From the cell containing the given text, extract its center point as [x, y] coordinate. 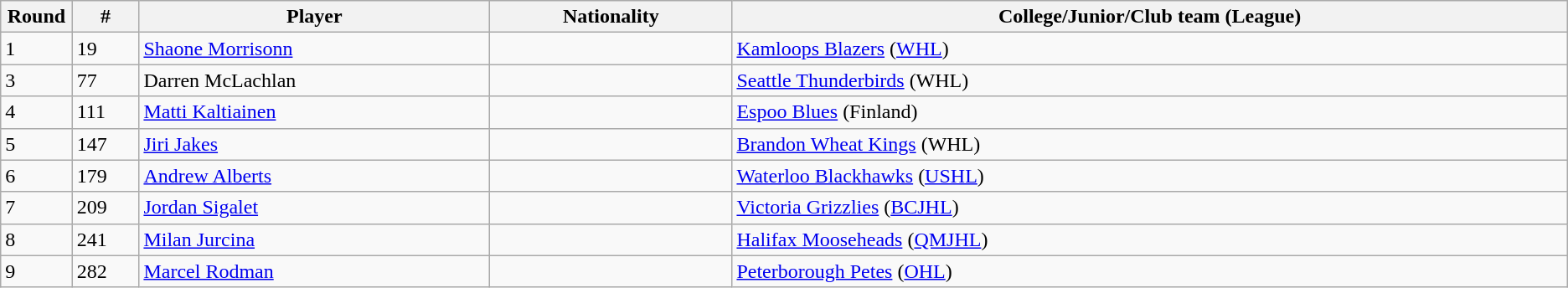
19 [106, 49]
Waterloo Blackhawks (USHL) [1149, 176]
5 [37, 144]
4 [37, 112]
Marcel Rodman [315, 271]
Andrew Alberts [315, 176]
Jordan Sigalet [315, 208]
111 [106, 112]
Kamloops Blazers (WHL) [1149, 49]
Matti Kaltiainen [315, 112]
# [106, 17]
Peterborough Petes (OHL) [1149, 271]
282 [106, 271]
Player [315, 17]
Espoo Blues (Finland) [1149, 112]
Round [37, 17]
Milan Jurcina [315, 239]
6 [37, 176]
9 [37, 271]
Jiri Jakes [315, 144]
Halifax Mooseheads (QMJHL) [1149, 239]
8 [37, 239]
1 [37, 49]
77 [106, 80]
College/Junior/Club team (League) [1149, 17]
Brandon Wheat Kings (WHL) [1149, 144]
3 [37, 80]
Nationality [611, 17]
Victoria Grizzlies (BCJHL) [1149, 208]
Shaone Morrisonn [315, 49]
147 [106, 144]
Seattle Thunderbirds (WHL) [1149, 80]
179 [106, 176]
7 [37, 208]
Darren McLachlan [315, 80]
241 [106, 239]
209 [106, 208]
